For the text-containing cell, return its midpoint in [x, y] coordinate format. 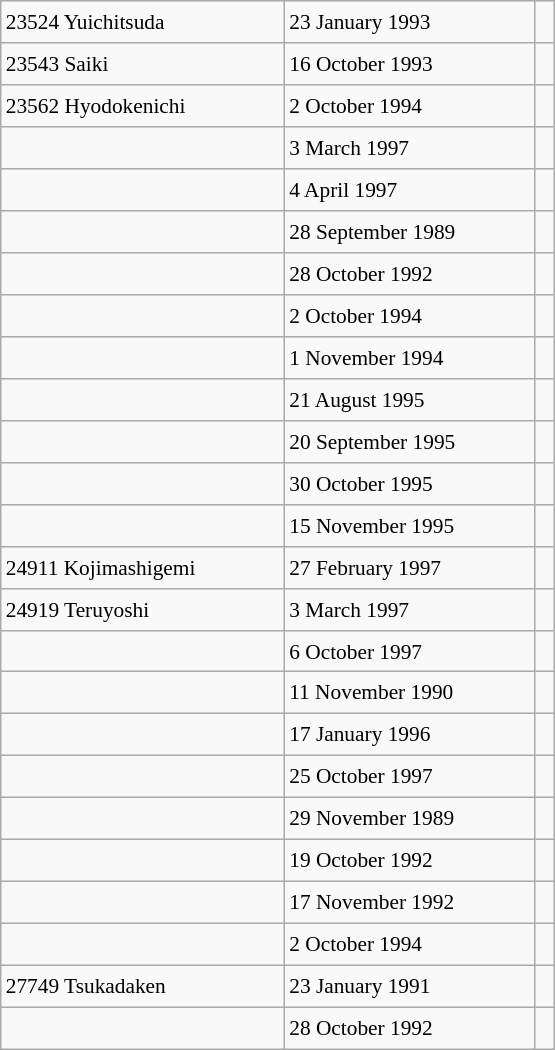
21 August 1995 [409, 399]
23524 Yuichitsuda [142, 22]
23543 Saiki [142, 64]
20 September 1995 [409, 441]
23562 Hyodokenichi [142, 106]
23 January 1993 [409, 22]
24919 Teruyoshi [142, 609]
30 October 1995 [409, 483]
6 October 1997 [409, 651]
27 February 1997 [409, 567]
25 October 1997 [409, 777]
27749 Tsukadaken [142, 986]
17 November 1992 [409, 903]
1 November 1994 [409, 358]
19 October 1992 [409, 861]
23 January 1991 [409, 986]
16 October 1993 [409, 64]
11 November 1990 [409, 693]
24911 Kojimashigemi [142, 567]
15 November 1995 [409, 525]
4 April 1997 [409, 190]
29 November 1989 [409, 819]
28 September 1989 [409, 232]
17 January 1996 [409, 735]
